Capture the cell that displays the provided text and extract its (x, y) central coordinate. 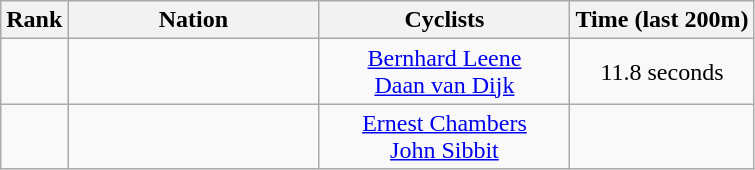
11.8 seconds (662, 72)
Nation (194, 20)
Cyclists (444, 20)
Bernhard Leene Daan van Dijk (444, 72)
Time (last 200m) (662, 20)
Ernest Chambers John Sibbit (444, 136)
Rank (34, 20)
